Search for the cell housing the specified text and yield its (x, y) center coordinate. 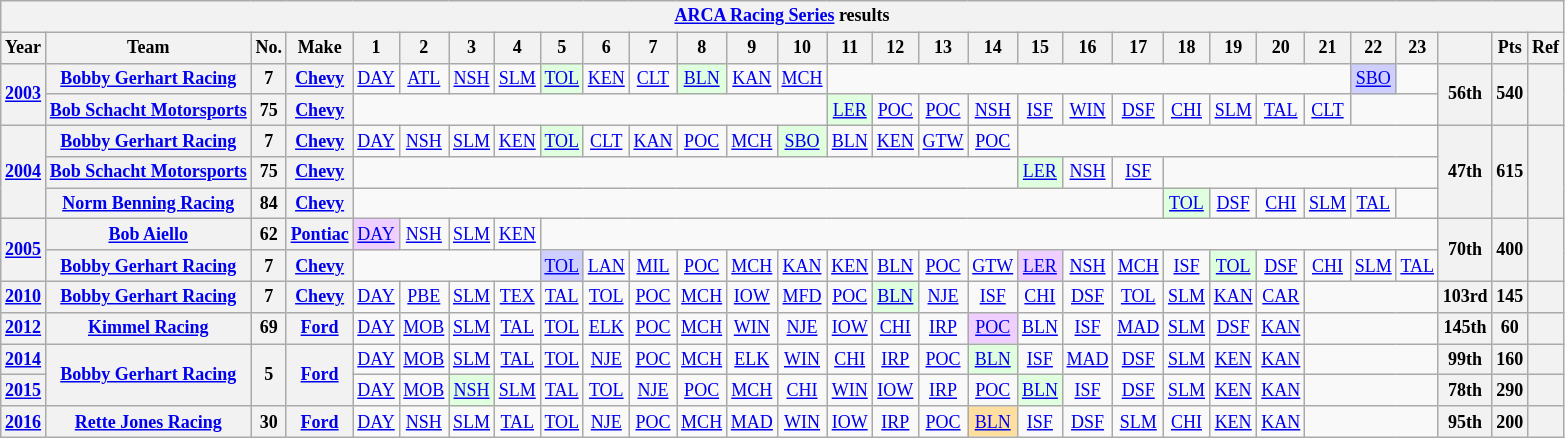
No. (268, 48)
LAN (606, 266)
12 (896, 48)
Team (148, 48)
30 (268, 422)
13 (943, 48)
21 (1328, 48)
2003 (24, 94)
47th (1465, 172)
95th (1465, 422)
15 (1040, 48)
ATL (424, 78)
2016 (24, 422)
11 (850, 48)
16 (1088, 48)
615 (1510, 172)
ARCA Racing Series results (782, 16)
17 (1138, 48)
1 (376, 48)
145th (1465, 328)
2015 (24, 390)
19 (1233, 48)
Pontiac (320, 234)
Make (320, 48)
Rette Jones Racing (148, 422)
PBE (424, 296)
18 (1187, 48)
290 (1510, 390)
60 (1510, 328)
TEX (517, 296)
CAR (1281, 296)
540 (1510, 94)
145 (1510, 296)
22 (1373, 48)
2 (424, 48)
69 (268, 328)
2010 (24, 296)
84 (268, 204)
56th (1465, 94)
200 (1510, 422)
20 (1281, 48)
9 (752, 48)
Ref (1546, 48)
62 (268, 234)
3 (472, 48)
MIL (653, 266)
160 (1510, 360)
10 (802, 48)
MFD (802, 296)
2012 (24, 328)
Year (24, 48)
6 (606, 48)
103rd (1465, 296)
8 (702, 48)
2014 (24, 360)
Norm Benning Racing (148, 204)
2005 (24, 250)
99th (1465, 360)
4 (517, 48)
2004 (24, 172)
14 (993, 48)
23 (1417, 48)
Kimmel Racing (148, 328)
Pts (1510, 48)
Bob Aiello (148, 234)
78th (1465, 390)
400 (1510, 250)
70th (1465, 250)
